Identify which cell holds the provided text, then report its [x, y] central coordinate. 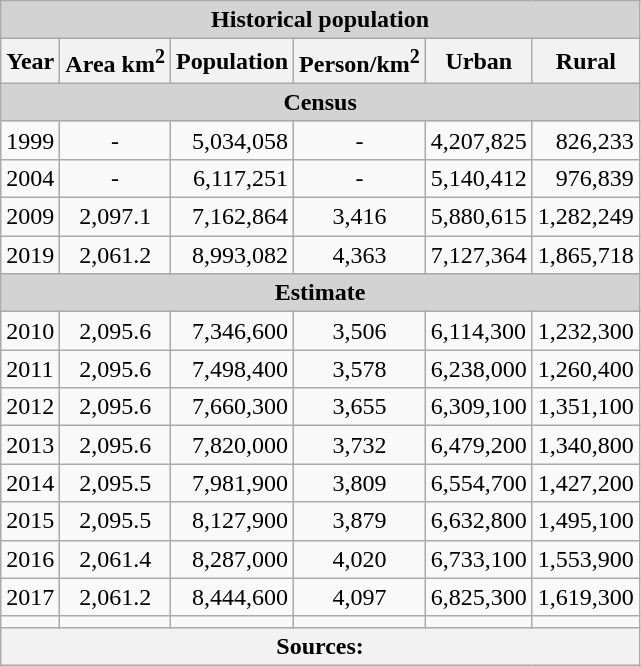
2009 [30, 217]
Census [320, 102]
7,820,000 [232, 445]
Population [232, 62]
4,097 [360, 597]
1,351,100 [586, 407]
3,879 [360, 521]
5,034,058 [232, 140]
4,020 [360, 559]
2017 [30, 597]
1,340,800 [586, 445]
Estimate [320, 293]
6,733,100 [478, 559]
2012 [30, 407]
6,632,800 [478, 521]
4,363 [360, 255]
3,506 [360, 331]
5,880,615 [478, 217]
4,207,825 [478, 140]
2016 [30, 559]
6,479,200 [478, 445]
1999 [30, 140]
Historical population [320, 20]
1,553,900 [586, 559]
8,993,082 [232, 255]
Person/km2 [360, 62]
7,498,400 [232, 369]
976,839 [586, 178]
7,127,364 [478, 255]
3,416 [360, 217]
Year [30, 62]
Urban [478, 62]
5,140,412 [478, 178]
2011 [30, 369]
Sources: [320, 646]
6,825,300 [478, 597]
2,061.4 [116, 559]
Area km2 [116, 62]
6,238,000 [478, 369]
8,287,000 [232, 559]
3,578 [360, 369]
826,233 [586, 140]
1,619,300 [586, 597]
1,495,100 [586, 521]
8,444,600 [232, 597]
2013 [30, 445]
1,260,400 [586, 369]
1,427,200 [586, 483]
6,117,251 [232, 178]
3,809 [360, 483]
2010 [30, 331]
1,282,249 [586, 217]
7,162,864 [232, 217]
8,127,900 [232, 521]
7,660,300 [232, 407]
7,346,600 [232, 331]
Rural [586, 62]
7,981,900 [232, 483]
2019 [30, 255]
6,309,100 [478, 407]
3,655 [360, 407]
2015 [30, 521]
3,732 [360, 445]
2014 [30, 483]
2004 [30, 178]
6,114,300 [478, 331]
2,097.1 [116, 217]
1,232,300 [586, 331]
6,554,700 [478, 483]
1,865,718 [586, 255]
